Pinpoint the cell where the given text exists, returning its [X, Y] midpoint coordinate. 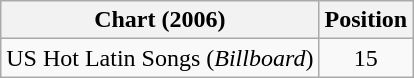
US Hot Latin Songs (Billboard) [160, 58]
Position [366, 20]
15 [366, 58]
Chart (2006) [160, 20]
